Pinpoint the cell where the given text exists, returning its [x, y] midpoint coordinate. 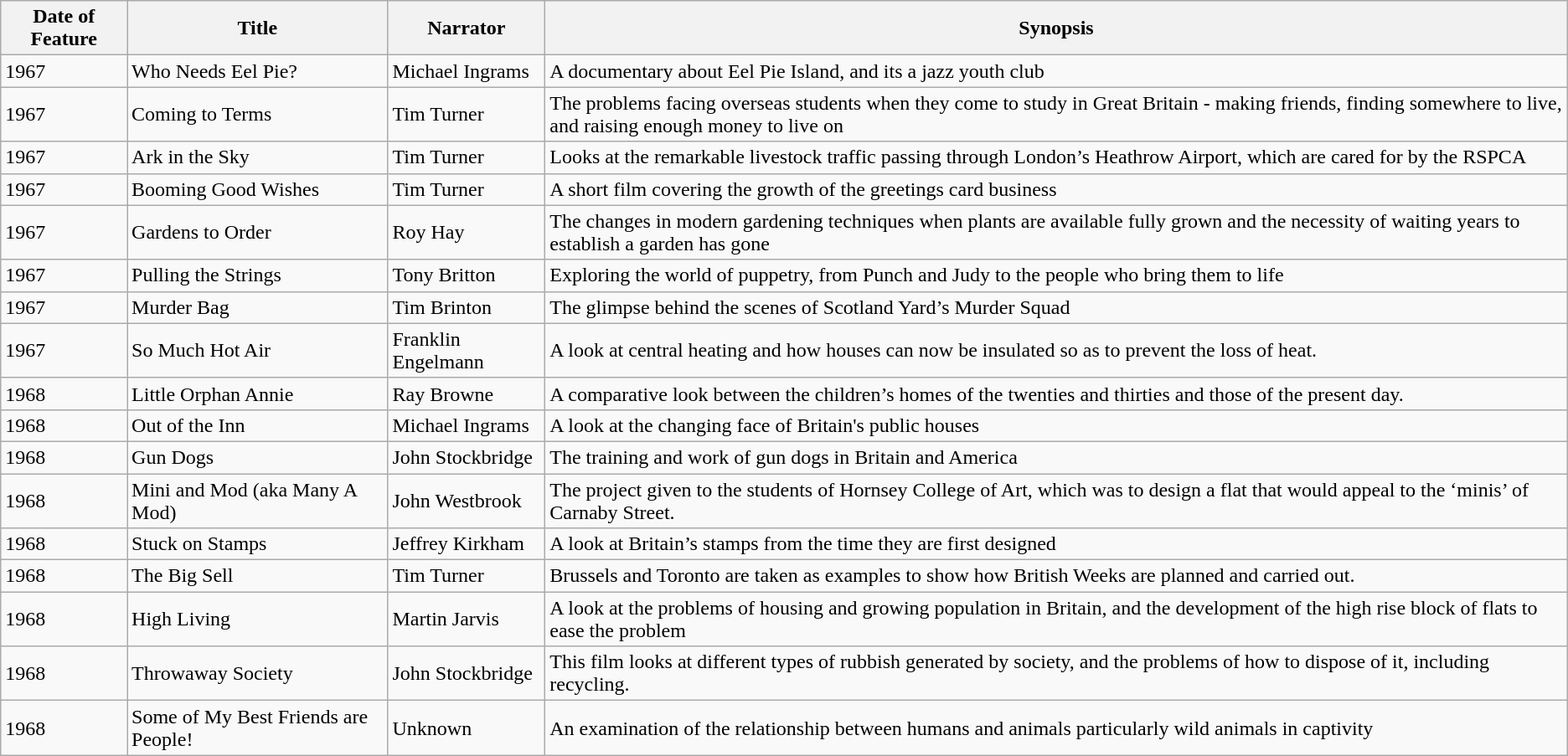
Tim Brinton [467, 307]
Out of the Inn [258, 425]
A comparative look between the children’s homes of the twenties and thirties and those of the present day. [1057, 393]
A look at Britain’s stamps from the time they are first designed [1057, 544]
Booming Good Wishes [258, 189]
So Much Hot Air [258, 350]
Date of Feature [64, 28]
John Westbrook [467, 501]
Gun Dogs [258, 457]
A short film covering the growth of the greetings card business [1057, 189]
Mini and Mod (aka Many A Mod) [258, 501]
Throwaway Society [258, 673]
Who Needs Eel Pie? [258, 71]
A documentary about Eel Pie Island, and its a jazz youth club [1057, 71]
Franklin Engelmann [467, 350]
Murder Bag [258, 307]
Ray Browne [467, 393]
The glimpse behind the scenes of Scotland Yard’s Murder Squad [1057, 307]
Title [258, 28]
A look at central heating and how houses can now be insulated so as to prevent the loss of heat. [1057, 350]
Unknown [467, 728]
Stuck on Stamps [258, 544]
Pulling the Strings [258, 275]
High Living [258, 620]
Coming to Terms [258, 114]
A look at the changing face of Britain's public houses [1057, 425]
Gardens to Order [258, 233]
Synopsis [1057, 28]
Some of My Best Friends are People! [258, 728]
The Big Sell [258, 576]
The changes in modern gardening techniques when plants are available fully grown and the necessity of waiting years to establish a garden has gone [1057, 233]
Brussels and Toronto are taken as examples to show how British Weeks are planned and carried out. [1057, 576]
Jeffrey Kirkham [467, 544]
An examination of the relationship between humans and animals particularly wild animals in captivity [1057, 728]
This film looks at different types of rubbish generated by society, and the problems of how to dispose of it, including recycling. [1057, 673]
The project given to the students of Hornsey College of Art, which was to design a flat that would appeal to the ‘minis’ of Carnaby Street. [1057, 501]
Exploring the world of puppetry, from Punch and Judy to the people who bring them to life [1057, 275]
Looks at the remarkable livestock traffic passing through London’s Heathrow Airport, which are cared for by the RSPCA [1057, 157]
A look at the problems of housing and growing population in Britain, and the development of the high rise block of flats to ease the problem [1057, 620]
Martin Jarvis [467, 620]
Narrator [467, 28]
Little Orphan Annie [258, 393]
Ark in the Sky [258, 157]
Roy Hay [467, 233]
The training and work of gun dogs in Britain and America [1057, 457]
Tony Britton [467, 275]
